Search for the cell housing the specified text and yield its [x, y] center coordinate. 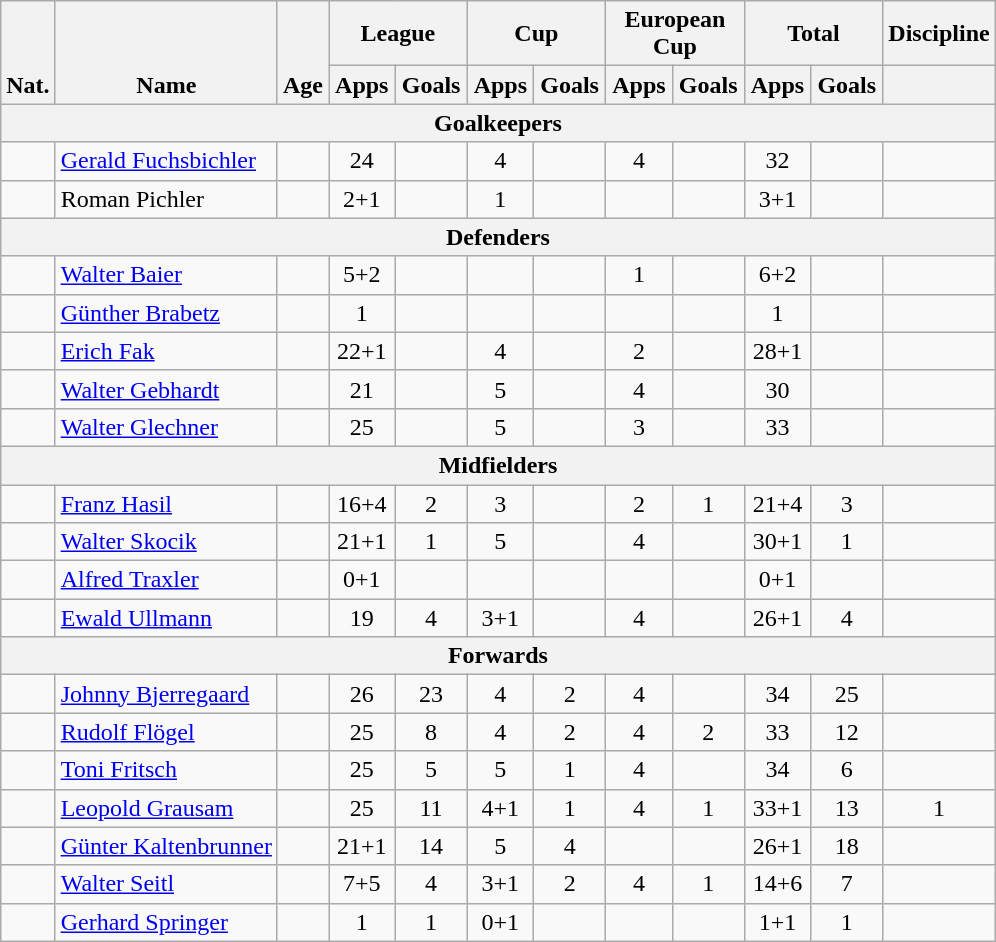
13 [847, 808]
Total [814, 34]
8 [431, 732]
7+5 [362, 884]
5+2 [362, 275]
Walter Baier [166, 275]
30 [778, 389]
Johnny Bjerregaard [166, 694]
24 [362, 161]
Midfielders [498, 465]
Defenders [498, 237]
7 [847, 884]
Günther Brabetz [166, 313]
Leopold Grausam [166, 808]
Rudolf Flögel [166, 732]
Walter Gebhardt [166, 389]
Alfred Traxler [166, 580]
30+1 [778, 542]
6+2 [778, 275]
Günter Kaltenbrunner [166, 846]
European Cup [676, 34]
Ewald Ullmann [166, 618]
21 [362, 389]
32 [778, 161]
Gerald Fuchsbichler [166, 161]
1+1 [778, 922]
26 [362, 694]
14+6 [778, 884]
Erich Fak [166, 351]
Goalkeepers [498, 123]
28+1 [778, 351]
16+4 [362, 503]
14 [431, 846]
19 [362, 618]
12 [847, 732]
22+1 [362, 351]
21+4 [778, 503]
Cup [536, 34]
11 [431, 808]
Gerhard Springer [166, 922]
23 [431, 694]
2+1 [362, 199]
18 [847, 846]
Roman Pichler [166, 199]
Forwards [498, 656]
Name [166, 52]
4+1 [500, 808]
League [398, 34]
Age [302, 52]
Toni Fritsch [166, 770]
Nat. [28, 52]
Walter Seitl [166, 884]
6 [847, 770]
Franz Hasil [166, 503]
Walter Skocik [166, 542]
Walter Glechner [166, 427]
Discipline [939, 34]
33+1 [778, 808]
